Determine the [x, y] coordinate at the center of the cell enclosing the given text.  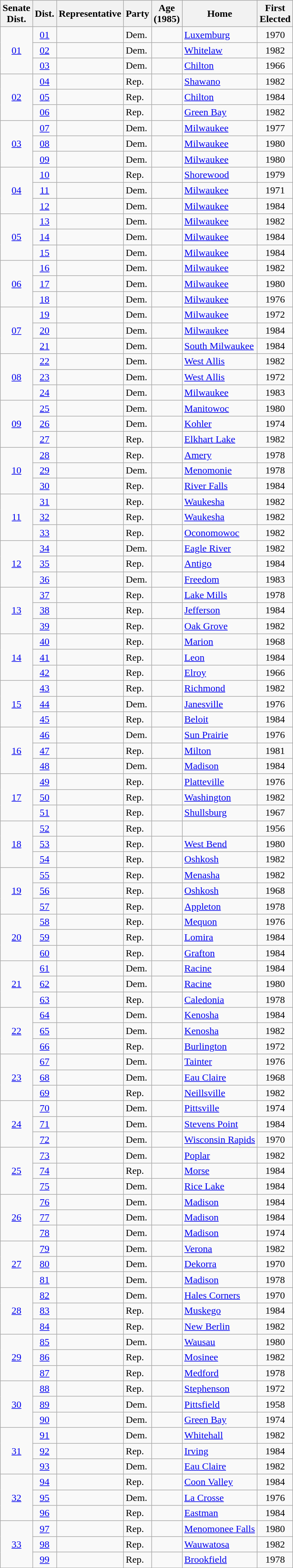
Verona [220, 1249]
47 [45, 751]
Stevens Point [220, 1124]
40 [45, 642]
Freedom [220, 579]
60 [45, 953]
Wausau [220, 1342]
Burlington [220, 1046]
89 [45, 1404]
38 [45, 610]
Representative [90, 14]
83 [45, 1311]
Whitelaw [220, 50]
66 [45, 1046]
Medford [220, 1373]
Menomonee Falls [220, 1529]
Wisconsin Rapids [220, 1140]
West Bend [220, 844]
Dekorra [220, 1264]
56 [45, 891]
35 [45, 564]
1981 [275, 751]
34 [45, 548]
95 [45, 1498]
Whitehall [220, 1435]
78 [45, 1233]
73 [45, 1155]
94 [45, 1482]
Oconomowoc [220, 533]
Pittsfield [220, 1404]
55 [45, 875]
Sun Prairie [220, 735]
Platteville [220, 782]
68 [45, 1077]
58 [45, 922]
Richmond [220, 688]
Mosinee [220, 1357]
88 [45, 1389]
92 [45, 1451]
70 [45, 1108]
75 [45, 1186]
Lake Mills [220, 595]
1971 [275, 190]
36 [45, 579]
72 [45, 1140]
Manitowoc [220, 408]
41 [45, 657]
Amery [220, 455]
River Falls [220, 486]
48 [45, 766]
37 [45, 595]
44 [45, 704]
54 [45, 859]
Age(1985) [167, 14]
Appleton [220, 906]
71 [45, 1124]
Leon [220, 657]
74 [45, 1171]
1977 [275, 128]
52 [45, 828]
42 [45, 673]
Hales Corners [220, 1295]
Menomonie [220, 471]
Party [137, 14]
Jefferson [220, 610]
61 [45, 969]
New Berlin [220, 1326]
SenateDist. [16, 14]
Irving [220, 1451]
Poplar [220, 1155]
Oak Grove [220, 626]
Luxemburg [220, 35]
Marion [220, 642]
Tainter [220, 1062]
Eagle River [220, 548]
1979 [275, 175]
87 [45, 1373]
69 [45, 1093]
90 [45, 1420]
Rice Lake [220, 1186]
Elkhart Lake [220, 439]
43 [45, 688]
49 [45, 782]
Kohler [220, 424]
Wauwatosa [220, 1544]
96 [45, 1513]
Coon Valley [220, 1482]
97 [45, 1529]
Home [220, 14]
Caledonia [220, 1000]
Neillsville [220, 1093]
93 [45, 1467]
79 [45, 1249]
82 [45, 1295]
45 [45, 720]
1958 [275, 1404]
Muskego [220, 1311]
62 [45, 984]
77 [45, 1218]
67 [45, 1062]
57 [45, 906]
Janesville [220, 704]
91 [45, 1435]
51 [45, 813]
80 [45, 1264]
50 [45, 797]
Eastman [220, 1513]
Mequon [220, 922]
Grafton [220, 953]
Morse [220, 1171]
64 [45, 1015]
46 [45, 735]
65 [45, 1031]
Dist. [45, 14]
1967 [275, 813]
Lomira [220, 937]
85 [45, 1342]
Shawano [220, 81]
Antigo [220, 564]
99 [45, 1560]
39 [45, 626]
South Milwaukee [220, 346]
Shullsburg [220, 813]
59 [45, 937]
1956 [275, 828]
84 [45, 1326]
Pittsville [220, 1108]
86 [45, 1357]
Stephenson [220, 1389]
Shorewood [220, 175]
98 [45, 1544]
Washington [220, 797]
Menasha [220, 875]
Brookfield [220, 1560]
Beloit [220, 720]
Milton [220, 751]
FirstElected [275, 14]
63 [45, 1000]
53 [45, 844]
76 [45, 1202]
La Crosse [220, 1498]
Elroy [220, 673]
81 [45, 1280]
